Return the (x, y) coordinate for the center point of the cell that contains the specified text.  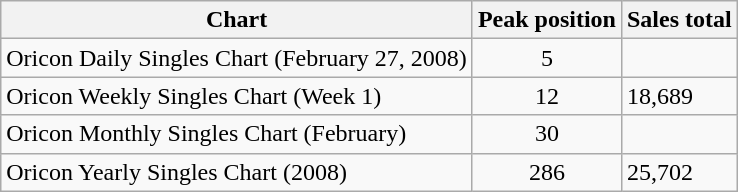
Oricon Daily Singles Chart (February 27, 2008) (237, 58)
Oricon Monthly Singles Chart (February) (237, 134)
25,702 (679, 172)
286 (546, 172)
Oricon Weekly Singles Chart (Week 1) (237, 96)
Chart (237, 20)
Sales total (679, 20)
12 (546, 96)
Oricon Yearly Singles Chart (2008) (237, 172)
5 (546, 58)
Peak position (546, 20)
18,689 (679, 96)
30 (546, 134)
